Return [X, Y] of the center of cell containing provided text 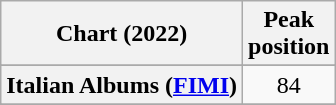
Peakposition [289, 34]
Chart (2022) [122, 34]
Italian Albums (FIMI) [122, 85]
84 [289, 85]
